Find where the given text appears and provide that cell's center as [X, Y] coordinate. 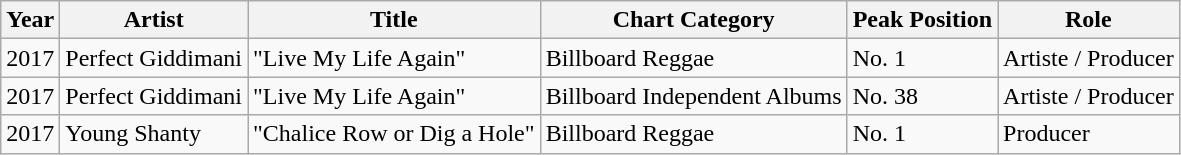
Peak Position [922, 20]
"Chalice Row or Dig a Hole" [394, 134]
Title [394, 20]
Producer [1089, 134]
Billboard Independent Albums [694, 96]
Artist [154, 20]
Year [30, 20]
Role [1089, 20]
Chart Category [694, 20]
No. 38 [922, 96]
Young Shanty [154, 134]
